Scan for the cell matching the given text and deliver its (X, Y) coordinate at center. 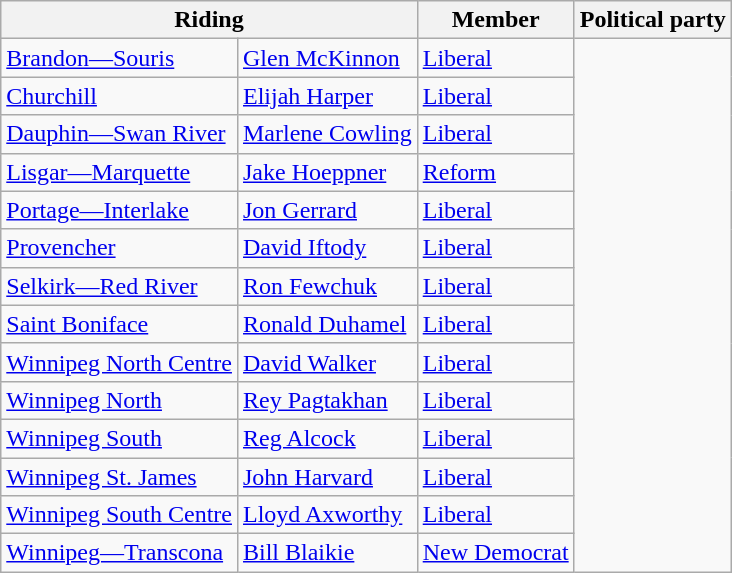
Saint Boniface (120, 324)
Reg Alcock (327, 438)
Portage—Interlake (120, 210)
Churchill (120, 96)
Political party (652, 20)
Rey Pagtakhan (327, 400)
Winnipeg—Transcona (120, 553)
David Iftody (327, 248)
Lloyd Axworthy (327, 515)
Lisgar—Marquette (120, 172)
Provencher (120, 248)
Glen McKinnon (327, 58)
Winnipeg South (120, 438)
David Walker (327, 362)
Winnipeg North (120, 400)
Reform (496, 172)
New Democrat (496, 553)
Member (496, 20)
Marlene Cowling (327, 134)
Winnipeg North Centre (120, 362)
Elijah Harper (327, 96)
Jon Gerrard (327, 210)
Bill Blaikie (327, 553)
Ron Fewchuk (327, 286)
John Harvard (327, 477)
Ronald Duhamel (327, 324)
Winnipeg South Centre (120, 515)
Jake Hoeppner (327, 172)
Brandon—Souris (120, 58)
Dauphin—Swan River (120, 134)
Winnipeg St. James (120, 477)
Selkirk—Red River (120, 286)
Riding (209, 20)
